Locate the cell with the specified text and output its (x, y) center coordinate. 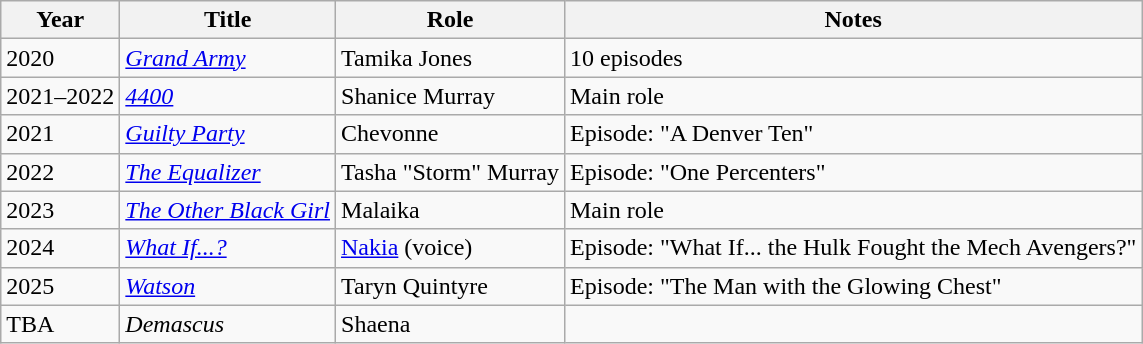
2024 (60, 248)
10 episodes (852, 58)
2022 (60, 172)
2021–2022 (60, 96)
Tasha "Storm" Murray (450, 172)
Episode: "A Denver Ten" (852, 134)
Role (450, 20)
4400 (228, 96)
Episode: "The Man with the Glowing Chest" (852, 286)
Episode: "What If... the Hulk Fought the Mech Avengers?" (852, 248)
2023 (60, 210)
Malaika (450, 210)
Taryn Quintyre (450, 286)
TBA (60, 324)
Tamika Jones (450, 58)
Episode: "One Percenters" (852, 172)
Nakia (voice) (450, 248)
Notes (852, 20)
What If...? (228, 248)
Shanice Murray (450, 96)
The Other Black Girl (228, 210)
Guilty Party (228, 134)
Title (228, 20)
Shaena (450, 324)
The Equalizer (228, 172)
2021 (60, 134)
Demascus (228, 324)
Watson (228, 286)
Chevonne (450, 134)
2020 (60, 58)
2025 (60, 286)
Grand Army (228, 58)
Year (60, 20)
